Detect which cell encompasses the target text, then output its [x, y] center coordinate. 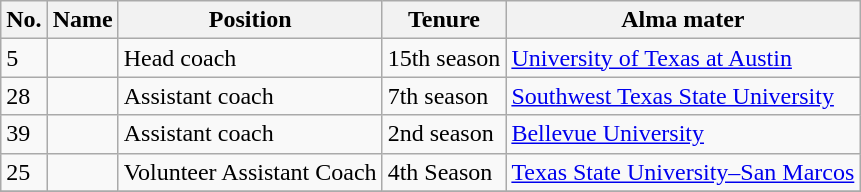
2nd season [444, 134]
Position [250, 20]
28 [24, 96]
Name [82, 20]
Tenure [444, 20]
University of Texas at Austin [683, 58]
15th season [444, 58]
5 [24, 58]
4th Season [444, 172]
Head coach [250, 58]
Texas State University–San Marcos [683, 172]
Southwest Texas State University [683, 96]
Volunteer Assistant Coach [250, 172]
Bellevue University [683, 134]
25 [24, 172]
No. [24, 20]
Alma mater [683, 20]
39 [24, 134]
7th season [444, 96]
